Scan for the cell matching the given text and deliver its (x, y) coordinate at center. 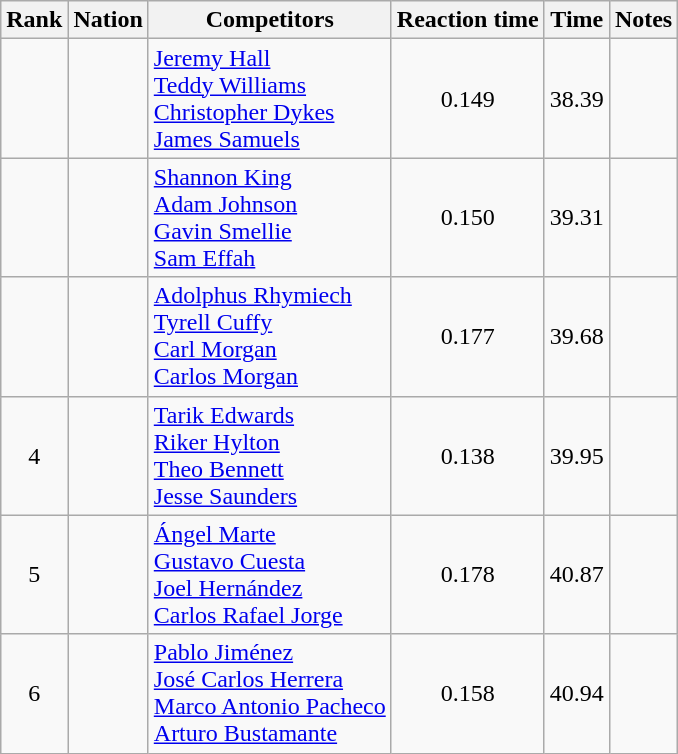
Competitors (270, 20)
40.94 (576, 694)
0.138 (468, 456)
Reaction time (468, 20)
Tarik EdwardsRiker HyltonTheo BennettJesse Saunders (270, 456)
5 (34, 574)
39.68 (576, 336)
39.95 (576, 456)
40.87 (576, 574)
Jeremy HallTeddy WilliamsChristopher DykesJames Samuels (270, 98)
Ángel MarteGustavo CuestaJoel HernándezCarlos Rafael Jorge (270, 574)
4 (34, 456)
Shannon KingAdam JohnsonGavin SmellieSam Effah (270, 218)
6 (34, 694)
Nation (108, 20)
0.178 (468, 574)
0.149 (468, 98)
39.31 (576, 218)
0.150 (468, 218)
0.158 (468, 694)
Notes (643, 20)
Time (576, 20)
38.39 (576, 98)
0.177 (468, 336)
Pablo JiménezJosé Carlos HerreraMarco Antonio PachecoArturo Bustamante (270, 694)
Rank (34, 20)
Adolphus RhymiechTyrell CuffyCarl MorganCarlos Morgan (270, 336)
